Find where the given text appears and provide that cell's center as (X, Y) coordinate. 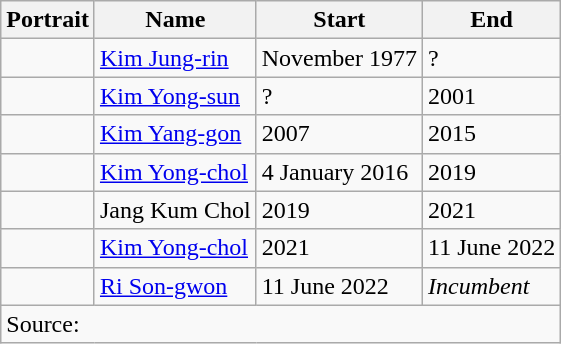
Start (339, 20)
Kim Yong-sun (175, 96)
2007 (339, 134)
Incumbent (492, 286)
Portrait (48, 20)
Kim Jung-rin (175, 58)
2001 (492, 96)
2015 (492, 134)
Jang Kum Chol (175, 210)
Source: (281, 324)
End (492, 20)
Ri Son-gwon (175, 286)
Kim Yang-gon (175, 134)
4 January 2016 (339, 172)
November 1977 (339, 58)
Name (175, 20)
